From the cell containing the given text, extract its center point as [x, y] coordinate. 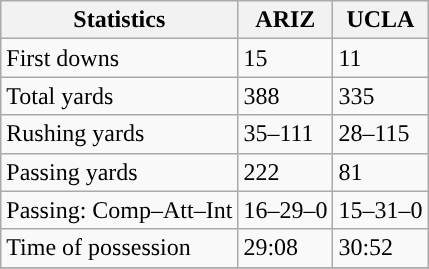
UCLA [380, 20]
16–29–0 [286, 210]
335 [380, 96]
Passing yards [120, 172]
Rushing yards [120, 134]
11 [380, 58]
First downs [120, 58]
Passing: Comp–Att–Int [120, 210]
29:08 [286, 248]
15–31–0 [380, 210]
15 [286, 58]
Time of possession [120, 248]
Statistics [120, 20]
30:52 [380, 248]
ARIZ [286, 20]
388 [286, 96]
81 [380, 172]
35–111 [286, 134]
Total yards [120, 96]
222 [286, 172]
28–115 [380, 134]
